Extract the (X, Y) coordinate from the center of the cell holding the provided text.  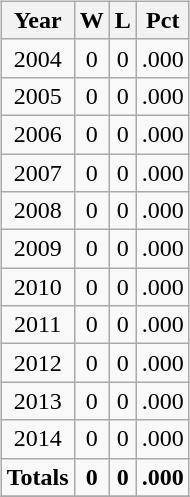
2013 (38, 401)
L (122, 20)
Year (38, 20)
2006 (38, 134)
Pct (162, 20)
2009 (38, 249)
2005 (38, 96)
Totals (38, 477)
2011 (38, 325)
2008 (38, 211)
2004 (38, 58)
W (92, 20)
2010 (38, 287)
2007 (38, 173)
2014 (38, 439)
2012 (38, 363)
